Provide the [X, Y] coordinate of the cell's center where the given text is located.  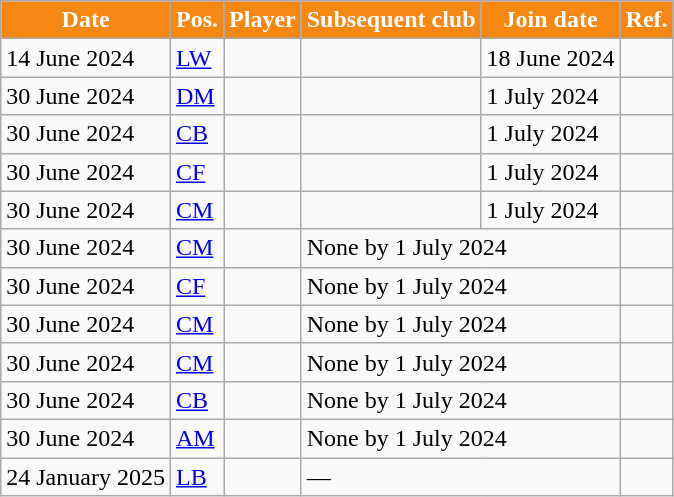
— [460, 477]
AM [196, 438]
Ref. [646, 20]
14 June 2024 [86, 58]
Pos. [196, 20]
LB [196, 477]
DM [196, 96]
Date [86, 20]
Join date [550, 20]
LW [196, 58]
Player [263, 20]
18 June 2024 [550, 58]
24 January 2025 [86, 477]
Subsequent club [391, 20]
